For the text-containing cell, return its midpoint in [X, Y] coordinate format. 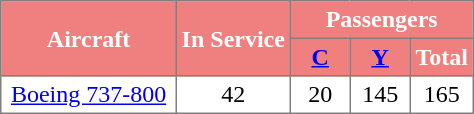
Y [380, 57]
165 [442, 95]
Passengers [382, 20]
20 [320, 95]
Aircraft [89, 38]
145 [380, 95]
42 [233, 95]
Total [442, 57]
In Service [233, 38]
C [320, 57]
Boeing 737-800 [89, 95]
